Identify which cell holds the provided text, then report its [X, Y] central coordinate. 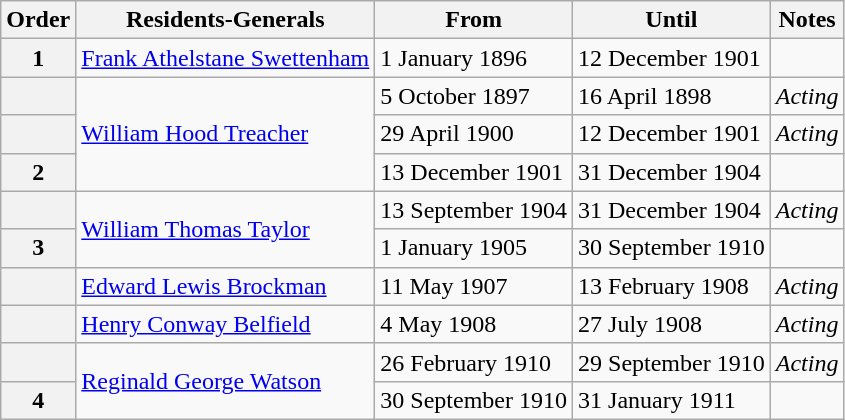
From [474, 20]
4 [38, 400]
13 December 1901 [474, 172]
Until [672, 20]
Edward Lewis Brockman [226, 286]
William Hood Treacher [226, 134]
Notes [807, 20]
4 May 1908 [474, 324]
Henry Conway Belfield [226, 324]
29 September 1910 [672, 362]
1 January 1896 [474, 58]
3 [38, 248]
Frank Athelstane Swettenham [226, 58]
2 [38, 172]
13 September 1904 [474, 210]
William Thomas Taylor [226, 229]
29 April 1900 [474, 134]
5 October 1897 [474, 96]
13 February 1908 [672, 286]
27 July 1908 [672, 324]
16 April 1898 [672, 96]
1 [38, 58]
Reginald George Watson [226, 381]
Residents-Generals [226, 20]
31 January 1911 [672, 400]
11 May 1907 [474, 286]
26 February 1910 [474, 362]
Order [38, 20]
1 January 1905 [474, 248]
